Capture the cell that displays the provided text and extract its [X, Y] central coordinate. 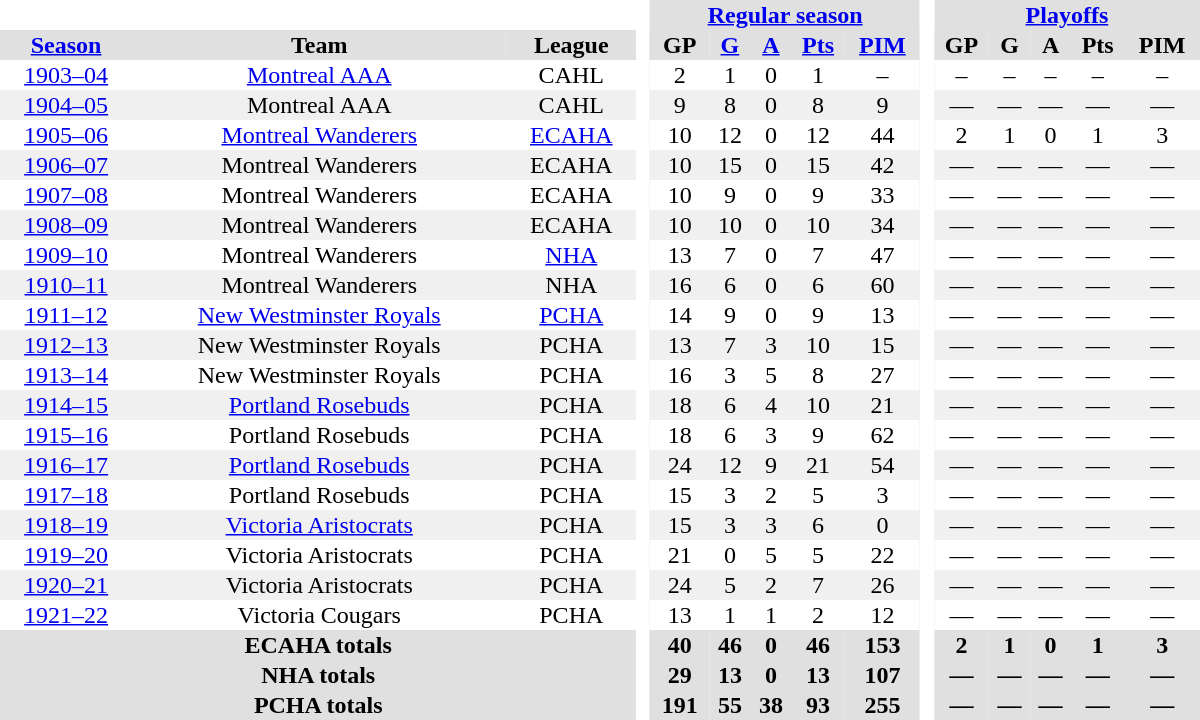
107 [882, 675]
League [571, 45]
40 [680, 645]
93 [818, 705]
ECAHA totals [318, 645]
34 [882, 225]
1910–11 [66, 285]
1914–15 [66, 405]
Regular season [785, 15]
42 [882, 165]
1907–08 [66, 195]
26 [882, 585]
62 [882, 435]
14 [680, 315]
1917–18 [66, 495]
60 [882, 285]
1904–05 [66, 105]
29 [680, 675]
55 [730, 705]
47 [882, 255]
1913–14 [66, 375]
255 [882, 705]
1906–07 [66, 165]
NHA totals [318, 675]
191 [680, 705]
Season [66, 45]
1918–19 [66, 525]
54 [882, 465]
1903–04 [66, 75]
22 [882, 555]
1908–09 [66, 225]
1909–10 [66, 255]
27 [882, 375]
1916–17 [66, 465]
Team [319, 45]
1912–13 [66, 345]
4 [770, 405]
153 [882, 645]
1920–21 [66, 585]
PCHA totals [318, 705]
1905–06 [66, 135]
Victoria Cougars [319, 615]
1921–22 [66, 615]
1919–20 [66, 555]
38 [770, 705]
33 [882, 195]
1911–12 [66, 315]
Playoffs [1067, 15]
44 [882, 135]
1915–16 [66, 435]
